Detect which cell encompasses the target text, then output its [X, Y] center coordinate. 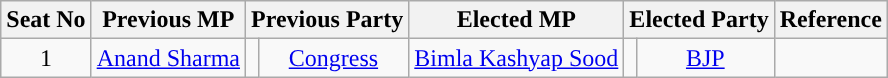
Previous Party [328, 20]
Congress [334, 58]
BJP [705, 58]
Seat No [46, 20]
Previous MP [168, 20]
Anand Sharma [168, 58]
Bimla Kashyap Sood [516, 58]
Elected Party [699, 20]
Reference [830, 20]
Elected MP [516, 20]
1 [46, 58]
